For the text-containing cell, return its midpoint in [X, Y] coordinate format. 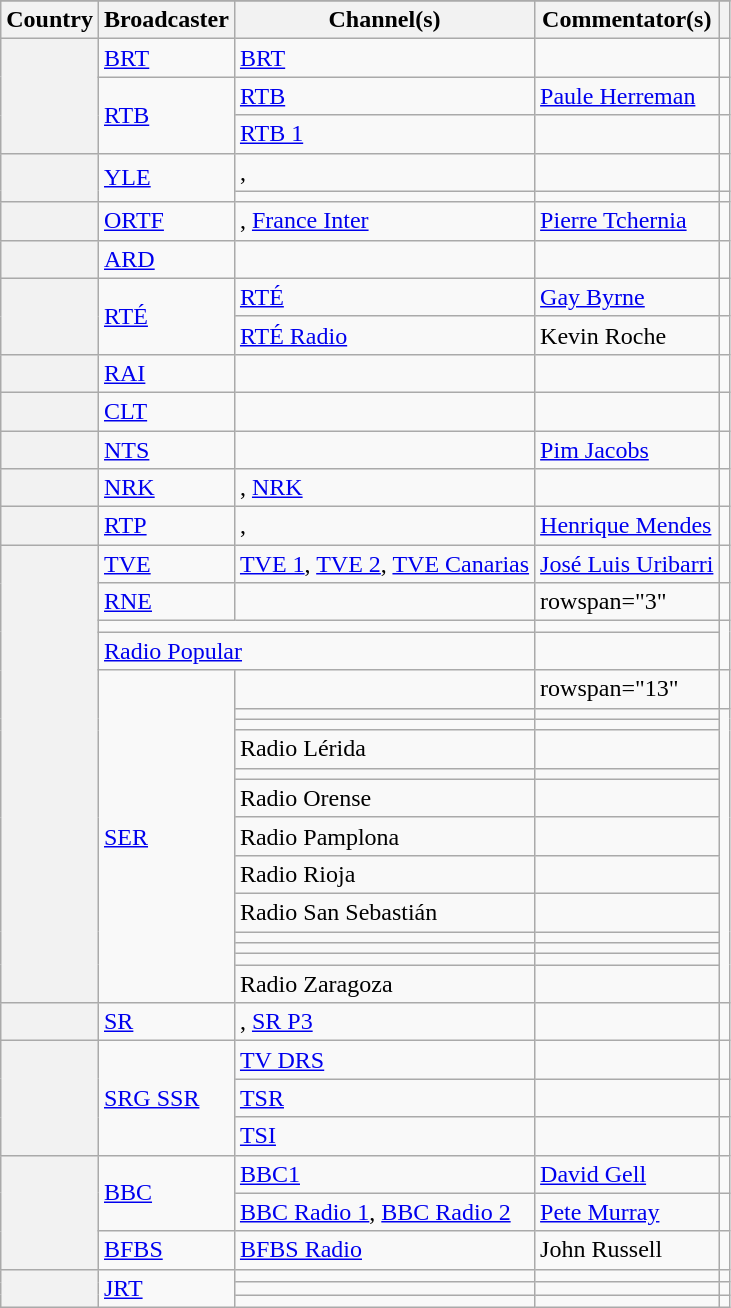
Kevin Roche [627, 335]
TVE 1, TVE 2, TVE Canarias [384, 564]
Gay Byrne [627, 297]
RTÉ Radio [384, 335]
BBC Radio 1, BBC Radio 2 [384, 1212]
NTS [166, 449]
ORTF [166, 221]
RTP [166, 526]
TSI [384, 1136]
, SR P3 [384, 1022]
NRK [166, 488]
, NRK [384, 488]
BBC [166, 1193]
Broadcaster [166, 20]
Henrique Mendes [627, 526]
BFBS [166, 1250]
David Gell [627, 1174]
Pierre Tchernia [627, 221]
Radio Pamplona [384, 836]
BFBS Radio [384, 1250]
John Russell [627, 1250]
TV DRS [384, 1060]
Radio Popular [316, 651]
RTB 1 [384, 134]
RAI [166, 373]
rowspan="13" [627, 689]
Radio Rioja [384, 874]
José Luis Uribarri [627, 564]
Channel(s) [384, 20]
Country [50, 20]
YLE [166, 178]
Radio Zaragoza [384, 984]
Commentator(s) [627, 20]
Pete Murray [627, 1212]
Radio San Sebastián [384, 912]
CLT [166, 411]
TVE [166, 564]
Pim Jacobs [627, 449]
SER [166, 836]
JRT [166, 1288]
Radio Orense [384, 798]
BBC1 [384, 1174]
Paule Herreman [627, 96]
SRG SSR [166, 1098]
, France Inter [384, 221]
SR [166, 1022]
TSR [384, 1098]
RNE [166, 602]
Radio Lérida [384, 749]
ARD [166, 259]
rowspan="3" [627, 602]
